Detect which cell encompasses the target text, then output its [x, y] center coordinate. 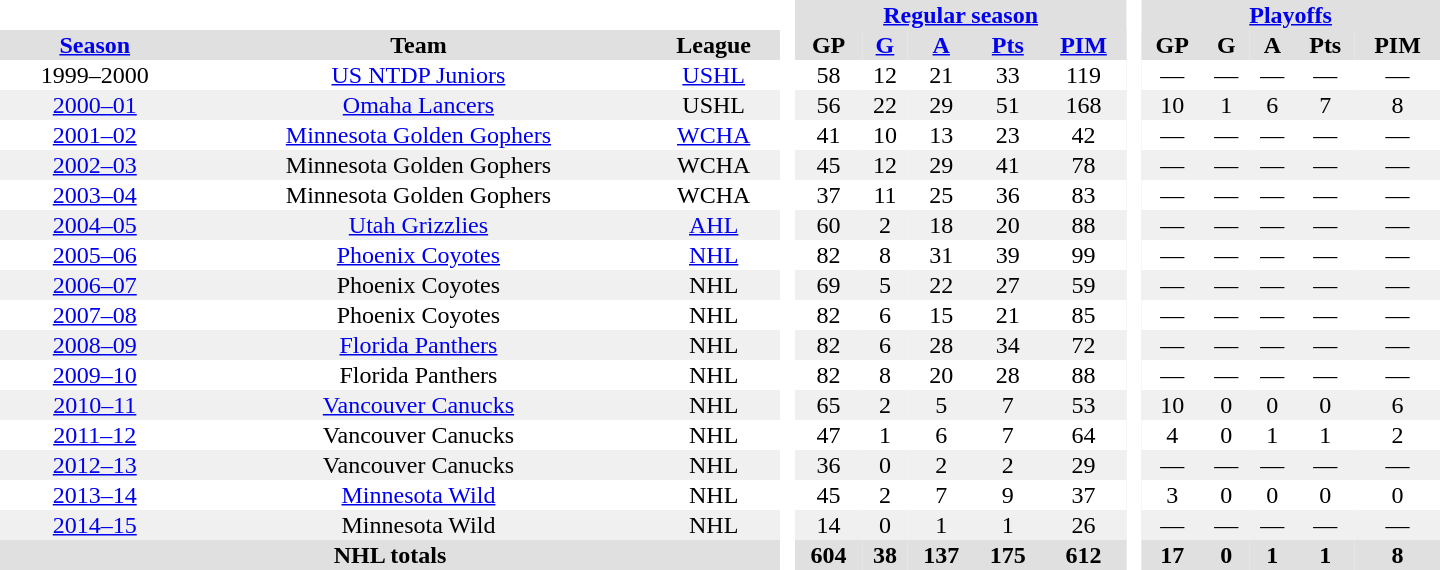
4 [1172, 435]
14 [828, 525]
47 [828, 435]
2003–04 [94, 195]
612 [1084, 555]
72 [1084, 345]
175 [1008, 555]
38 [885, 555]
2002–03 [94, 165]
39 [1008, 255]
13 [942, 135]
23 [1008, 135]
119 [1084, 75]
2008–09 [94, 345]
AHL [714, 225]
Utah Grizzlies [418, 225]
15 [942, 315]
34 [1008, 345]
2014–15 [94, 525]
78 [1084, 165]
31 [942, 255]
85 [1084, 315]
83 [1084, 195]
27 [1008, 285]
2010–11 [94, 405]
56 [828, 105]
Regular season [960, 15]
2007–08 [94, 315]
604 [828, 555]
US NTDP Juniors [418, 75]
2004–05 [94, 225]
42 [1084, 135]
137 [942, 555]
17 [1172, 555]
1999–2000 [94, 75]
Playoffs [1290, 15]
2005–06 [94, 255]
3 [1172, 495]
2013–14 [94, 495]
2011–12 [94, 435]
18 [942, 225]
League [714, 45]
51 [1008, 105]
Team [418, 45]
11 [885, 195]
168 [1084, 105]
33 [1008, 75]
2012–13 [94, 465]
58 [828, 75]
9 [1008, 495]
59 [1084, 285]
25 [942, 195]
64 [1084, 435]
60 [828, 225]
99 [1084, 255]
53 [1084, 405]
26 [1084, 525]
69 [828, 285]
NHL totals [390, 555]
65 [828, 405]
2001–02 [94, 135]
2009–10 [94, 375]
2000–01 [94, 105]
Season [94, 45]
Omaha Lancers [418, 105]
2006–07 [94, 285]
